Return the [x, y] coordinate for the center point of the cell that contains the specified text.  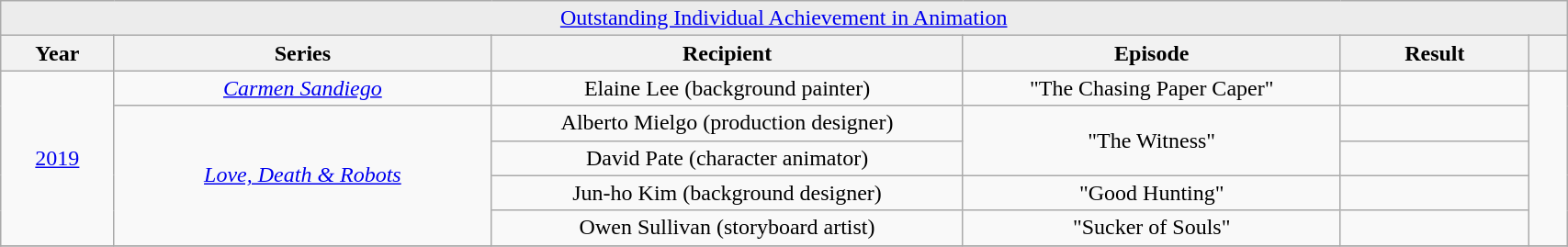
Alberto Mielgo (production designer) [728, 123]
Result [1435, 53]
Love, Death & Robots [303, 175]
"Good Hunting" [1152, 193]
David Pate (character animator) [728, 158]
2019 [57, 158]
Year [57, 53]
Recipient [728, 53]
Owen Sullivan (storyboard artist) [728, 228]
Series [303, 53]
Episode [1152, 53]
"The Witness" [1152, 140]
"The Chasing Paper Caper" [1152, 88]
"Sucker of Souls" [1152, 228]
Carmen Sandiego [303, 88]
Jun-ho Kim (background designer) [728, 193]
Outstanding Individual Achievement in Animation [784, 18]
Elaine Lee (background painter) [728, 88]
